Extract the (x, y) coordinate from the center of the cell holding the provided text.  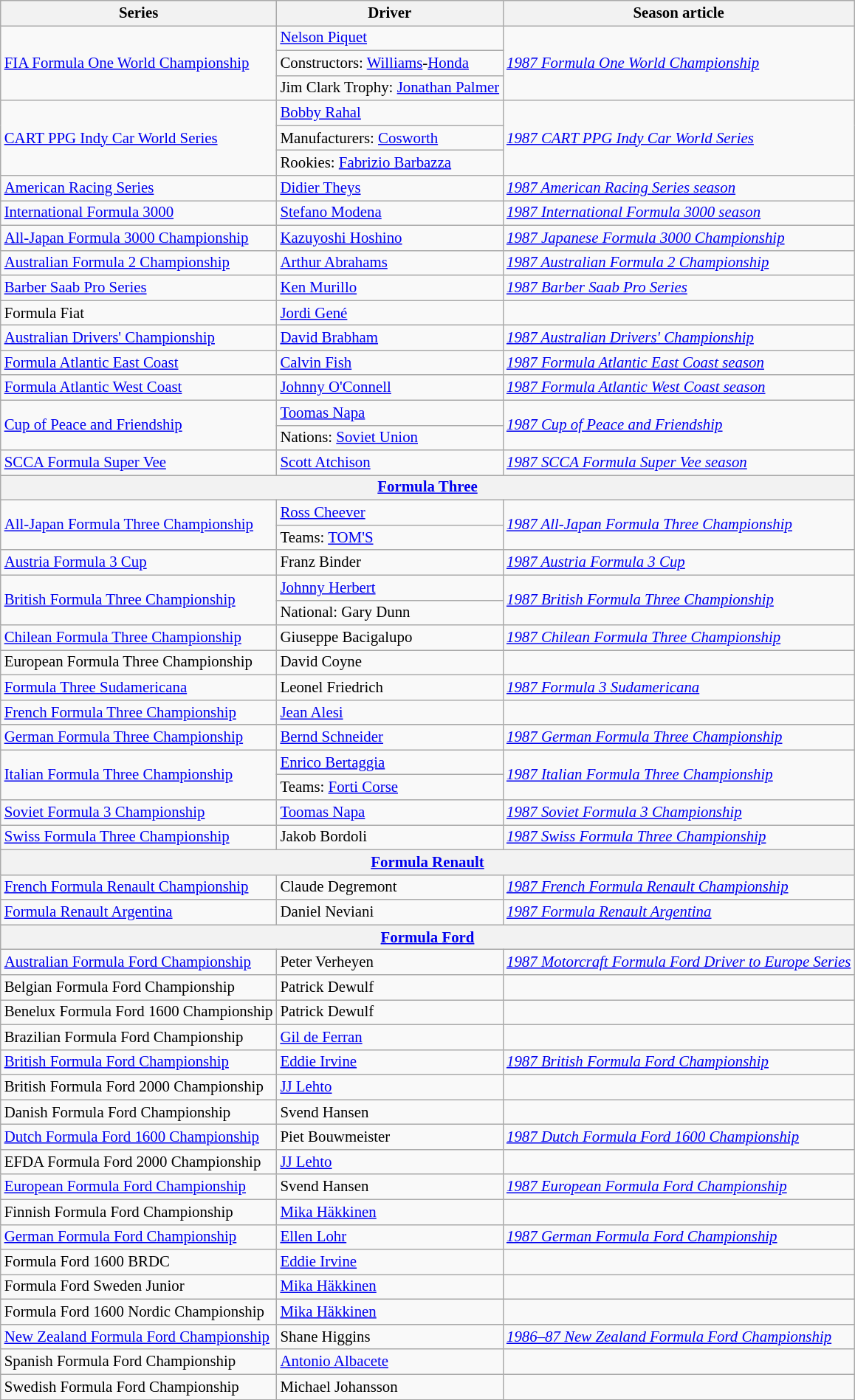
British Formula Three Championship (139, 600)
1987 Formula 3 Sudamericana (679, 687)
Formula Atlantic East Coast (139, 362)
Chilean Formula Three Championship (139, 638)
1987 Formula Atlantic East Coast season (679, 362)
Michael Johansson (390, 1387)
Italian Formula Three Championship (139, 775)
Barber Saab Pro Series (139, 288)
Jordi Gené (390, 313)
German Formula Ford Championship (139, 1237)
1987 British Formula Ford Championship (679, 1062)
Franz Binder (390, 562)
Didier Theys (390, 188)
Ross Cheever (390, 513)
Australian Formula Ford Championship (139, 962)
Stefano Modena (390, 213)
Jean Alesi (390, 712)
Swedish Formula Ford Championship (139, 1387)
Soviet Formula 3 Championship (139, 813)
Shane Higgins (390, 1337)
Series (139, 13)
French Formula Renault Championship (139, 887)
1987 Chilean Formula Three Championship (679, 638)
Season article (679, 13)
1987 Austria Formula 3 Cup (679, 562)
1987 German Formula Ford Championship (679, 1237)
Belgian Formula Ford Championship (139, 987)
Ken Murillo (390, 288)
Benelux Formula Ford 1600 Championship (139, 1012)
Finnish Formula Ford Championship (139, 1212)
Leonel Friedrich (390, 687)
Claude Degremont (390, 887)
1987 CART PPG Indy Car World Series (679, 138)
Formula Ford Sweden Junior (139, 1287)
International Formula 3000 (139, 213)
1987 Italian Formula Three Championship (679, 775)
FIA Formula One World Championship (139, 63)
Cup of Peace and Friendship (139, 425)
1987 Dutch Formula Ford 1600 Championship (679, 1137)
Formula Ford (428, 937)
Antonio Albacete (390, 1362)
1987 Motorcraft Formula Ford Driver to Europe Series (679, 962)
Danish Formula Ford Championship (139, 1112)
1987 Swiss Formula Three Championship (679, 838)
1987 European Formula Ford Championship (679, 1187)
Johnny O'Connell (390, 387)
Teams: TOM'S (390, 537)
Formula Three Sudamericana (139, 687)
1987 International Formula 3000 season (679, 213)
1986–87 New Zealand Formula Ford Championship (679, 1337)
Giuseppe Bacigalupo (390, 638)
European Formula Ford Championship (139, 1187)
1987 Japanese Formula 3000 Championship (679, 238)
1987 Barber Saab Pro Series (679, 288)
Scott Atchison (390, 463)
Austria Formula 3 Cup (139, 562)
All-Japan Formula Three Championship (139, 525)
Constructors: Williams-Honda (390, 63)
David Coyne (390, 663)
Formula Fiat (139, 313)
Formula Atlantic West Coast (139, 387)
Driver (390, 13)
Manufacturers: Cosworth (390, 138)
Bobby Rahal (390, 113)
Formula Ford 1600 BRDC (139, 1262)
Gil de Ferran (390, 1037)
David Brabham (390, 338)
French Formula Three Championship (139, 712)
1987 British Formula Three Championship (679, 600)
Australian Drivers' Championship (139, 338)
1987 Soviet Formula 3 Championship (679, 813)
Johnny Herbert (390, 587)
Rookies: Fabrizio Barbazza (390, 163)
EFDA Formula Ford 2000 Championship (139, 1162)
Dutch Formula Ford 1600 Championship (139, 1137)
CART PPG Indy Car World Series (139, 138)
Arthur Abrahams (390, 263)
Nelson Piquet (390, 38)
British Formula Ford 2000 Championship (139, 1087)
1987 Cup of Peace and Friendship (679, 425)
1987 SCCA Formula Super Vee season (679, 463)
Formula Three (428, 488)
New Zealand Formula Ford Championship (139, 1337)
Brazilian Formula Ford Championship (139, 1037)
Formula Ford 1600 Nordic Championship (139, 1312)
Bernd Schneider (390, 737)
1987 Formula One World Championship (679, 63)
Jim Clark Trophy: Jonathan Palmer (390, 88)
Ellen Lohr (390, 1237)
Teams: Forti Corse (390, 787)
1987 French Formula Renault Championship (679, 887)
National: Gary Dunn (390, 613)
Formula Renault (428, 862)
Jakob Bordoli (390, 838)
Calvin Fish (390, 362)
1987 Australian Formula 2 Championship (679, 263)
1987 All-Japan Formula Three Championship (679, 525)
Australian Formula 2 Championship (139, 263)
All-Japan Formula 3000 Championship (139, 238)
American Racing Series (139, 188)
Peter Verheyen (390, 962)
1987 Formula Atlantic West Coast season (679, 387)
1987 American Racing Series season (679, 188)
Enrico Bertaggia (390, 762)
Piet Bouwmeister (390, 1137)
European Formula Three Championship (139, 663)
Daniel Neviani (390, 912)
Kazuyoshi Hoshino (390, 238)
British Formula Ford Championship (139, 1062)
1987 Australian Drivers' Championship (679, 338)
German Formula Three Championship (139, 737)
1987 Formula Renault Argentina (679, 912)
Swiss Formula Three Championship (139, 838)
Formula Renault Argentina (139, 912)
Spanish Formula Ford Championship (139, 1362)
Nations: Soviet Union (390, 438)
1987 German Formula Three Championship (679, 737)
SCCA Formula Super Vee (139, 463)
